Detect which cell encompasses the target text, then output its (X, Y) center coordinate. 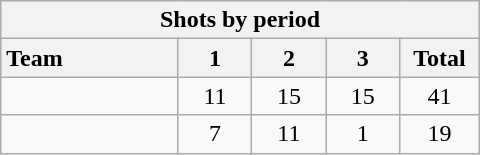
41 (440, 96)
3 (363, 58)
Shots by period (240, 20)
Team (90, 58)
2 (289, 58)
7 (215, 134)
19 (440, 134)
Total (440, 58)
